From the cell containing the given text, extract its center point as (x, y) coordinate. 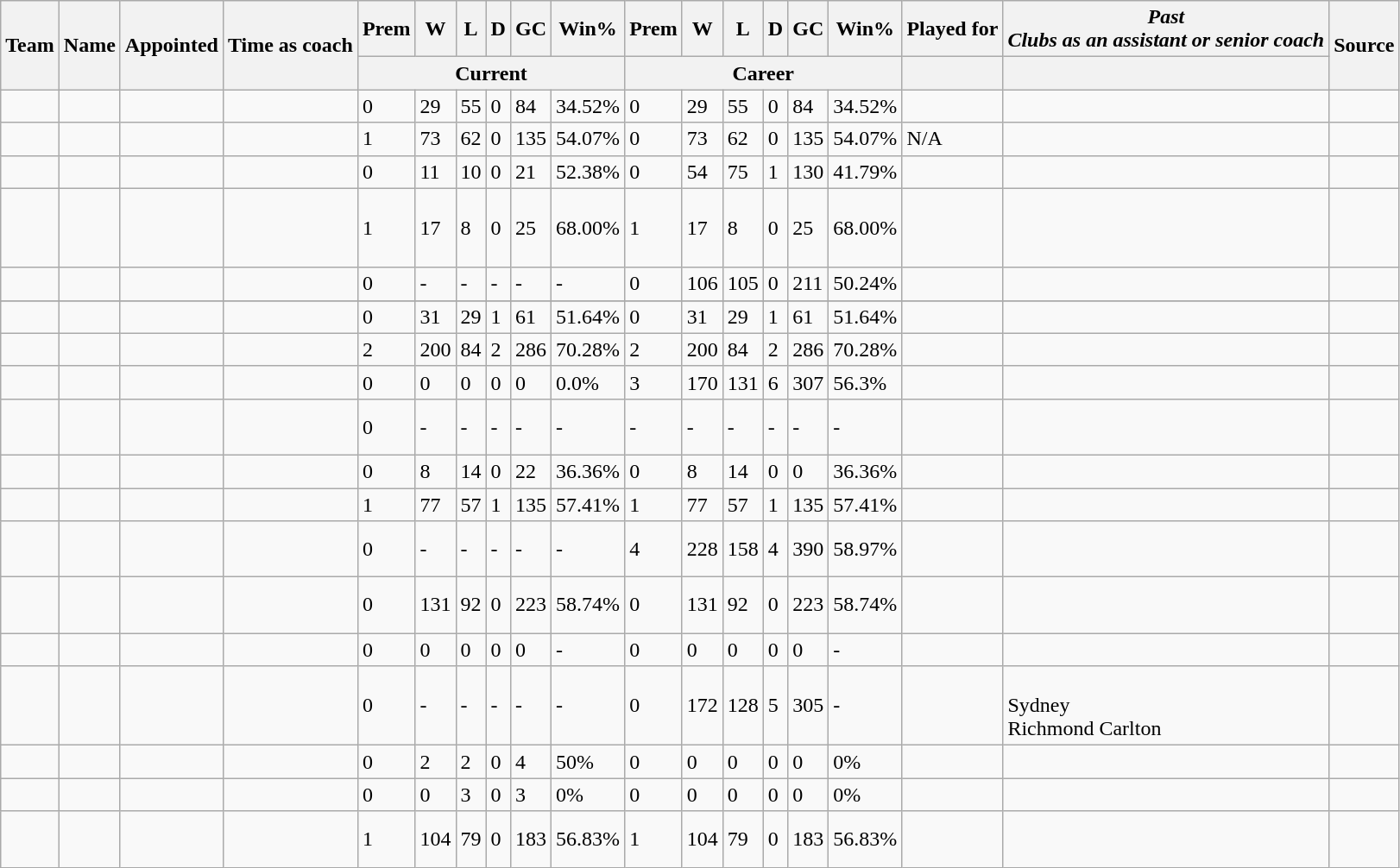
106 (703, 284)
128 (742, 706)
170 (703, 382)
11 (435, 172)
41.79% (865, 172)
Time as coach (290, 45)
50% (589, 762)
56.3% (865, 382)
PastClubs as an assistant or senior coach (1166, 29)
10 (471, 172)
0.0% (589, 382)
305 (808, 706)
130 (808, 172)
390 (808, 549)
211 (808, 284)
158 (742, 549)
307 (808, 382)
SydneyRichmond Carlton (1166, 706)
22 (530, 471)
228 (703, 549)
Career (763, 73)
5 (775, 706)
N/A (953, 139)
Team (30, 45)
58.97% (865, 549)
75 (742, 172)
Appointed (171, 45)
172 (703, 706)
Source (1364, 45)
Current (490, 73)
50.24% (865, 284)
Name (90, 45)
21 (530, 172)
105 (742, 284)
52.38% (589, 172)
54 (703, 172)
6 (775, 382)
Played for (953, 29)
